Return the [x, y] coordinate for the center point of the cell that contains the specified text.  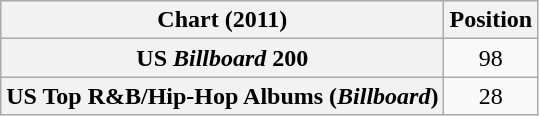
US Top R&B/Hip-Hop Albums (Billboard) [222, 96]
Chart (2011) [222, 20]
98 [491, 58]
US Billboard 200 [222, 58]
Position [491, 20]
28 [491, 96]
